Find where the given text appears and provide that cell's center as [X, Y] coordinate. 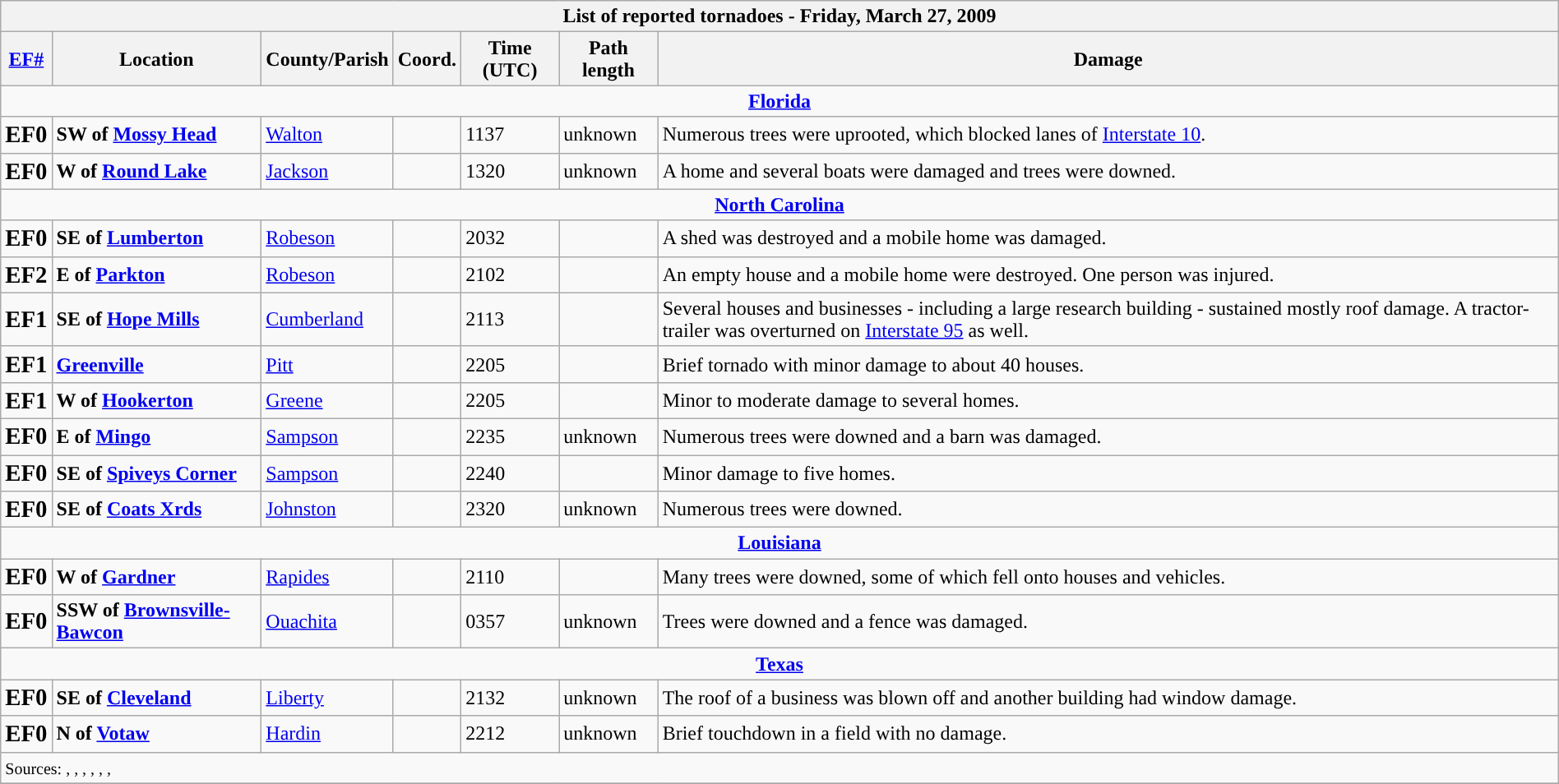
Numerous trees were uprooted, which blocked lanes of Interstate 10. [1108, 135]
Location [156, 59]
SW of Mossy Head [156, 135]
2102 [510, 274]
E of Parkton [156, 274]
1320 [510, 171]
SE of Spiveys Corner [156, 473]
Path length [608, 59]
2212 [510, 734]
North Carolina [779, 205]
SE of Hope Mills [156, 319]
Minor damage to five homes. [1108, 473]
Texas [779, 664]
List of reported tornadoes - Friday, March 27, 2009 [779, 16]
Jackson [327, 171]
Liberty [327, 698]
W of Gardner [156, 577]
2132 [510, 698]
Trees were downed and a fence was damaged. [1108, 621]
Hardin [327, 734]
0357 [510, 621]
W of Hookerton [156, 400]
SE of Lumberton [156, 238]
Florida [779, 101]
N of Votaw [156, 734]
Brief touchdown in a field with no damage. [1108, 734]
W of Round Lake [156, 171]
SE of Coats Xrds [156, 510]
Greenville [156, 364]
A shed was destroyed and a mobile home was damaged. [1108, 238]
Cumberland [327, 319]
Louisiana [779, 543]
EF2 [26, 274]
Pitt [327, 364]
E of Mingo [156, 436]
Many trees were downed, some of which fell onto houses and vehicles. [1108, 577]
SSW of Brownsville-Bawcon [156, 621]
2113 [510, 319]
Brief tornado with minor damage to about 40 houses. [1108, 364]
Minor to moderate damage to several homes. [1108, 400]
2240 [510, 473]
Damage [1108, 59]
Ouachita [327, 621]
Walton [327, 135]
2320 [510, 510]
2110 [510, 577]
Numerous trees were downed and a barn was damaged. [1108, 436]
SE of Cleveland [156, 698]
EF# [26, 59]
Rapides [327, 577]
An empty house and a mobile home were destroyed. One person was injured. [1108, 274]
A home and several boats were damaged and trees were downed. [1108, 171]
2235 [510, 436]
Johnston [327, 510]
1137 [510, 135]
Coord. [427, 59]
Greene [327, 400]
County/Parish [327, 59]
2032 [510, 238]
The roof of a business was blown off and another building had window damage. [1108, 698]
Numerous trees were downed. [1108, 510]
Sources: , , , , , , [779, 768]
Time (UTC) [510, 59]
